Determine the (x, y) coordinate at the center of the cell enclosing the given text.  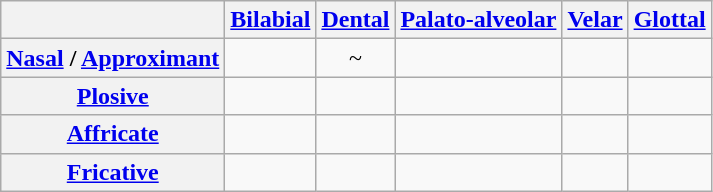
Bilabial (270, 20)
Plosive (113, 96)
Palato-alveolar (478, 20)
Glottal (670, 20)
Affricate (113, 134)
Nasal / Approximant (113, 58)
Dental (356, 20)
~ (356, 58)
Fricative (113, 172)
Velar (595, 20)
